Extract the (X, Y) coordinate from the center of the cell holding the provided text.  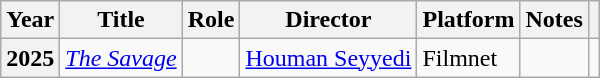
Platform (468, 20)
Year (30, 20)
Houman Seyyedi (328, 58)
Role (211, 20)
The Savage (121, 58)
Notes (554, 20)
Filmnet (468, 58)
Director (328, 20)
Title (121, 20)
2025 (30, 58)
